Identify which cell holds the provided text, then report its (x, y) central coordinate. 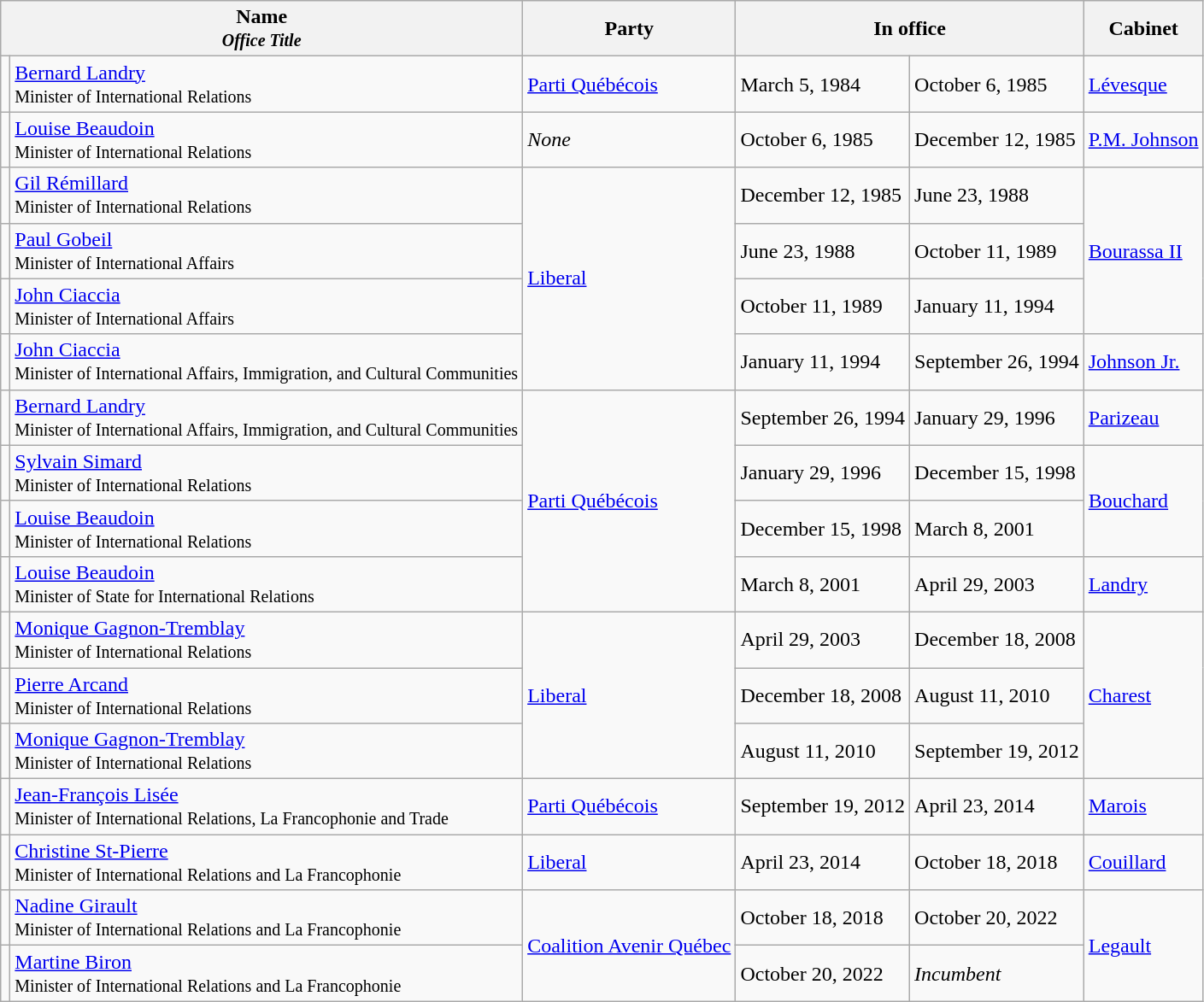
Coalition Avenir Québec (629, 946)
None (629, 140)
P.M. Johnson (1143, 140)
Cabinet (1143, 29)
Lévesque (1143, 84)
Bernard LandryMinister of International Affairs, Immigration, and Cultural Communities (267, 417)
Parizeau (1143, 417)
Couillard (1143, 863)
Bourassa II (1143, 251)
John CiacciaMinister of International Affairs (267, 306)
Legault (1143, 946)
Nadine GiraultMinister of International Relations and La Francophonie (267, 917)
Sylvain SimardMinister of International Relations (267, 473)
Bernard LandryMinister of International Relations (267, 84)
Marois (1143, 806)
In office (909, 29)
Charest (1143, 695)
Gil RémillardMinister of International Relations (267, 195)
Louise BeaudoinMinister of State for International Relations (267, 584)
March 5, 1984 (823, 84)
Incumbent (997, 974)
Bouchard (1143, 501)
John CiacciaMinister of International Affairs, Immigration, and Cultural Communities (267, 362)
Christine St-PierreMinister of International Relations and La Francophonie (267, 863)
Landry (1143, 584)
Johnson Jr. (1143, 362)
Martine BironMinister of International Relations and La Francophonie (267, 974)
Jean-François LiséeMinister of International Relations, La Francophonie and Trade (267, 806)
Party (629, 29)
Paul GobeilMinister of International Affairs (267, 251)
Pierre ArcandMinister of International Relations (267, 695)
NameOffice Title (261, 29)
